Find where the given text appears and provide that cell's center as [x, y] coordinate. 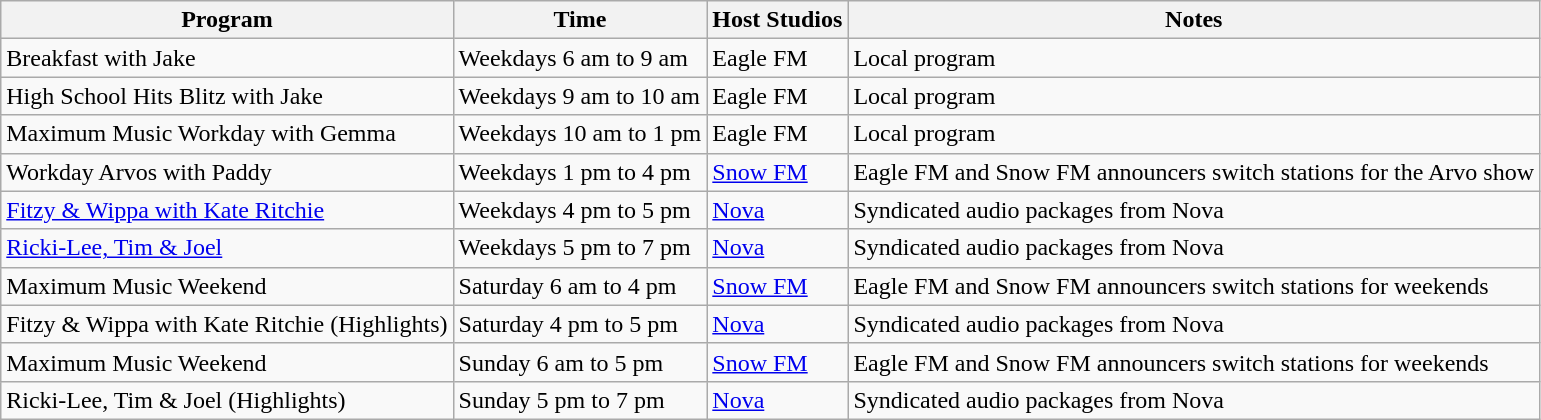
High School Hits Blitz with Jake [227, 96]
Breakfast with Jake [227, 58]
Maximum Music Workday with Gemma [227, 134]
Time [580, 20]
Sunday 5 pm to 7 pm [580, 400]
Ricki-Lee, Tim & Joel (Highlights) [227, 400]
Weekdays 4 pm to 5 pm [580, 210]
Weekdays 9 am to 10 am [580, 96]
Fitzy & Wippa with Kate Ritchie (Highlights) [227, 324]
Sunday 6 am to 5 pm [580, 362]
Weekdays 1 pm to 4 pm [580, 172]
Host Studios [778, 20]
Ricki-Lee, Tim & Joel [227, 248]
Eagle FM and Snow FM announcers switch stations for the Arvo show [1194, 172]
Program [227, 20]
Weekdays 10 am to 1 pm [580, 134]
Saturday 6 am to 4 pm [580, 286]
Workday Arvos with Paddy [227, 172]
Fitzy & Wippa with Kate Ritchie [227, 210]
Notes [1194, 20]
Weekdays 6 am to 9 am [580, 58]
Saturday 4 pm to 5 pm [580, 324]
Weekdays 5 pm to 7 pm [580, 248]
